Detect which cell encompasses the target text, then output its [x, y] center coordinate. 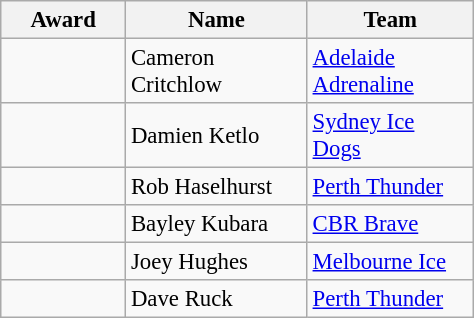
CBR Brave [390, 224]
Damien Ketlo [217, 136]
Bayley Kubara [217, 224]
Rob Haselhurst [217, 187]
Adelaide Adrenaline [390, 72]
Team [390, 20]
Award [64, 20]
Cameron Critchlow [217, 72]
Melbourne Ice [390, 262]
Dave Ruck [217, 299]
Joey Hughes [217, 262]
Name [217, 20]
Sydney Ice Dogs [390, 136]
